Return the [X, Y] coordinate for the center point of the cell that contains the specified text.  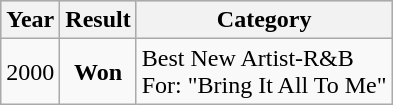
Won [98, 72]
Result [98, 20]
Category [264, 20]
Year [30, 20]
2000 [30, 72]
Best New Artist-R&B For: "Bring It All To Me" [264, 72]
